Find where the given text appears and provide that cell's center as (x, y) coordinate. 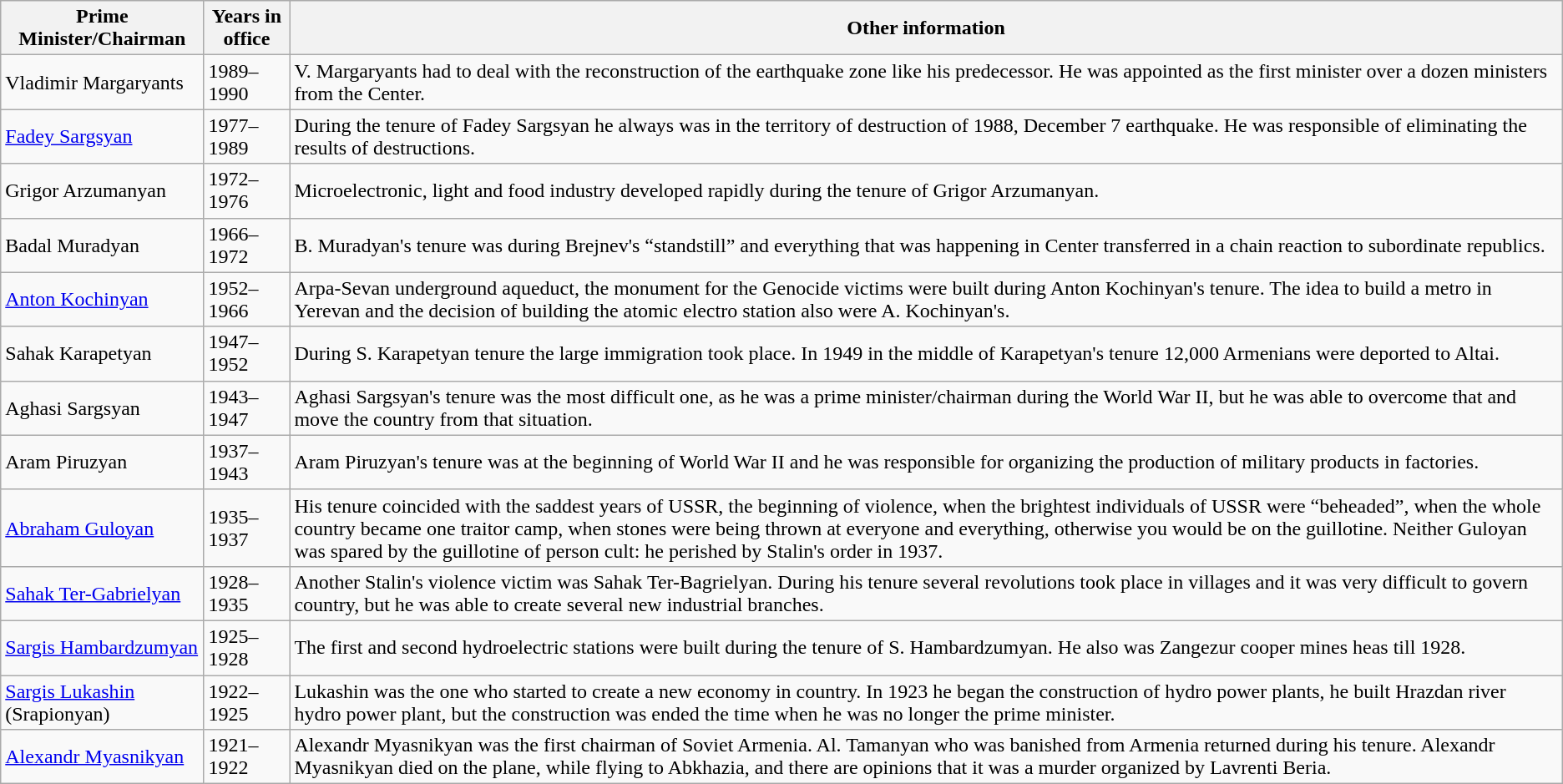
Sahak Ter-Gabrielyan (102, 593)
Aram Piruzyan (102, 463)
1921–1922 (247, 756)
Aram Piruzyan's tenure was at the beginning of World War II and he was responsible for organizing the production of military products in factories. (926, 463)
Fadey Sargsyan (102, 137)
Aghasi Sargsyan (102, 407)
Sargis Lukashin (Srapionyan) (102, 701)
Prime Minister/Chairman (102, 28)
1972–1976 (247, 190)
1937–1943 (247, 463)
During S. Karapetyan tenure the large immigration took place. In 1949 in the middle of Karapetyan's tenure 12,000 Armenians were deported to Altai. (926, 354)
Other information (926, 28)
1925–1928 (247, 648)
1928–1935 (247, 593)
1947–1952 (247, 354)
1922–1925 (247, 701)
1989–1990 (247, 82)
Badal Muradyan (102, 245)
1952–1966 (247, 299)
Abraham Guloyan (102, 528)
Sargis Hambardzumyan (102, 648)
Grigor Arzumanyan (102, 190)
1977–1989 (247, 137)
Alexandr Myasnikyan (102, 756)
Sahak Karapetyan (102, 354)
Anton Kochinyan (102, 299)
Vladimir Margaryants (102, 82)
Years in office (247, 28)
1966–1972 (247, 245)
The first and second hydroelectric stations were built during the tenure of S. Hambardzumyan. He also was Zangezur cooper mines heas till 1928. (926, 648)
1943–1947 (247, 407)
Microelectronic, light and food industry developed rapidly during the tenure of Grigor Arzumanyan. (926, 190)
1935–1937 (247, 528)
